Extract the (X, Y) coordinate from the center of the cell holding the provided text.  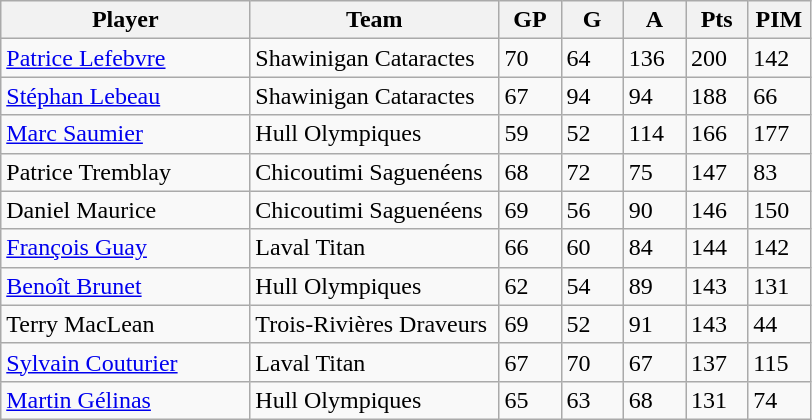
144 (717, 248)
115 (779, 362)
62 (530, 286)
Daniel Maurice (126, 210)
75 (654, 172)
188 (717, 96)
Sylvain Couturier (126, 362)
72 (592, 172)
114 (654, 134)
Pts (717, 20)
60 (592, 248)
56 (592, 210)
59 (530, 134)
44 (779, 324)
Trois-Rivières Draveurs (374, 324)
146 (717, 210)
90 (654, 210)
74 (779, 400)
147 (717, 172)
54 (592, 286)
84 (654, 248)
Patrice Lefebvre (126, 58)
89 (654, 286)
François Guay (126, 248)
137 (717, 362)
166 (717, 134)
200 (717, 58)
Terry MacLean (126, 324)
Patrice Tremblay (126, 172)
Martin Gélinas (126, 400)
Team (374, 20)
64 (592, 58)
91 (654, 324)
Stéphan Lebeau (126, 96)
GP (530, 20)
65 (530, 400)
83 (779, 172)
A (654, 20)
G (592, 20)
PIM (779, 20)
Marc Saumier (126, 134)
63 (592, 400)
Benoît Brunet (126, 286)
136 (654, 58)
177 (779, 134)
Player (126, 20)
150 (779, 210)
